From the cell containing the given text, extract its center point as [X, Y] coordinate. 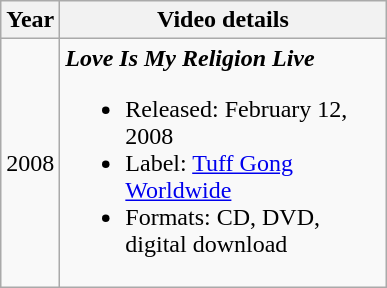
Love Is My Religion LiveReleased: February 12, 2008Label: Tuff Gong WorldwideFormats: CD, DVD, digital download [223, 163]
Year [30, 20]
2008 [30, 163]
Video details [223, 20]
